Search for the cell housing the specified text and yield its [X, Y] center coordinate. 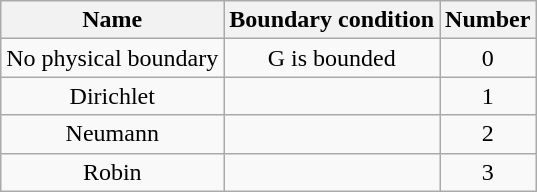
G is bounded [332, 58]
Boundary condition [332, 20]
3 [488, 172]
No physical boundary [112, 58]
Number [488, 20]
Name [112, 20]
Neumann [112, 134]
0 [488, 58]
Dirichlet [112, 96]
Robin [112, 172]
2 [488, 134]
1 [488, 96]
